Find where the given text appears and provide that cell's center as (x, y) coordinate. 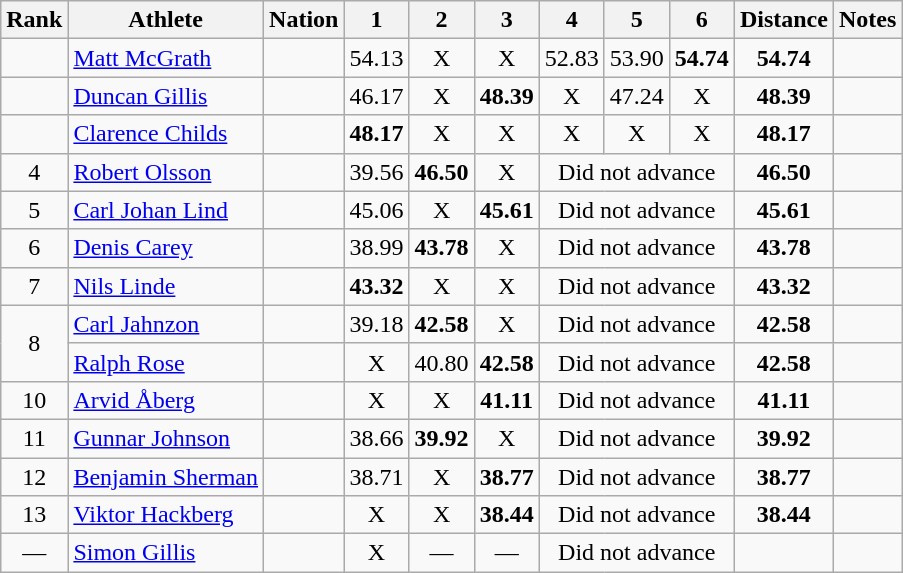
45.06 (376, 210)
Nils Linde (166, 286)
Distance (784, 20)
Nation (304, 20)
39.56 (376, 172)
8 (34, 343)
Duncan Gillis (166, 96)
Robert Olsson (166, 172)
54.13 (376, 58)
Carl Johan Lind (166, 210)
1 (376, 20)
Notes (867, 20)
2 (442, 20)
Denis Carey (166, 248)
39.18 (376, 324)
Viktor Hackberg (166, 515)
Ralph Rose (166, 362)
38.71 (376, 477)
38.66 (376, 438)
11 (34, 438)
10 (34, 400)
47.24 (636, 96)
Rank (34, 20)
13 (34, 515)
3 (506, 20)
40.80 (442, 362)
53.90 (636, 58)
12 (34, 477)
Arvid Åberg (166, 400)
Clarence Childs (166, 134)
38.99 (376, 248)
7 (34, 286)
Carl Jahnzon (166, 324)
Simon Gillis (166, 553)
Athlete (166, 20)
Matt McGrath (166, 58)
46.17 (376, 96)
Gunnar Johnson (166, 438)
52.83 (572, 58)
Benjamin Sherman (166, 477)
